Capture the cell that displays the provided text and extract its [x, y] central coordinate. 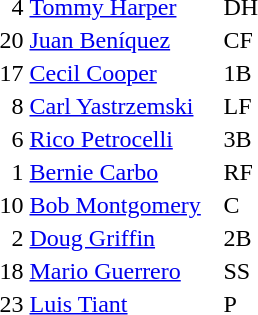
Bob Montgomery [124, 205]
Mario Guerrero [124, 271]
Doug Griffin [124, 238]
Bernie Carbo [124, 172]
Rico Petrocelli [124, 139]
Carl Yastrzemski [124, 106]
Juan Beníquez [124, 40]
Cecil Cooper [124, 73]
